Find where the given text appears and provide that cell's center as [X, Y] coordinate. 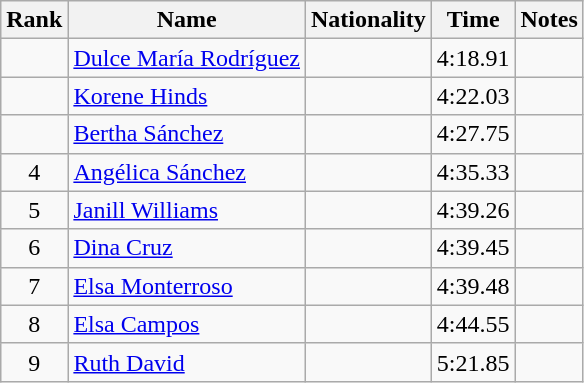
4:27.75 [473, 134]
Name [187, 20]
Ruth David [187, 362]
5 [34, 210]
Bertha Sánchez [187, 134]
4:39.45 [473, 248]
Dina Cruz [187, 248]
4 [34, 172]
Elsa Monterroso [187, 286]
Nationality [369, 20]
9 [34, 362]
Notes [549, 20]
4:39.26 [473, 210]
4:18.91 [473, 58]
6 [34, 248]
Time [473, 20]
4:44.55 [473, 324]
7 [34, 286]
Rank [34, 20]
Korene Hinds [187, 96]
Angélica Sánchez [187, 172]
Janill Williams [187, 210]
4:35.33 [473, 172]
5:21.85 [473, 362]
Elsa Campos [187, 324]
4:39.48 [473, 286]
Dulce María Rodríguez [187, 58]
8 [34, 324]
4:22.03 [473, 96]
